Capture the cell that displays the provided text and extract its (X, Y) central coordinate. 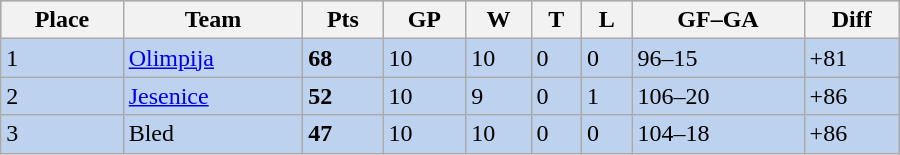
Olimpija (213, 58)
Jesenice (213, 96)
104–18 (718, 134)
47 (343, 134)
GF–GA (718, 20)
Place (62, 20)
68 (343, 58)
9 (498, 96)
3 (62, 134)
Team (213, 20)
GP (424, 20)
52 (343, 96)
W (498, 20)
Pts (343, 20)
L (606, 20)
106–20 (718, 96)
2 (62, 96)
Diff (852, 20)
Bled (213, 134)
T (556, 20)
96–15 (718, 58)
+81 (852, 58)
